Determine the (x, y) coordinate at the center of the cell enclosing the given text.  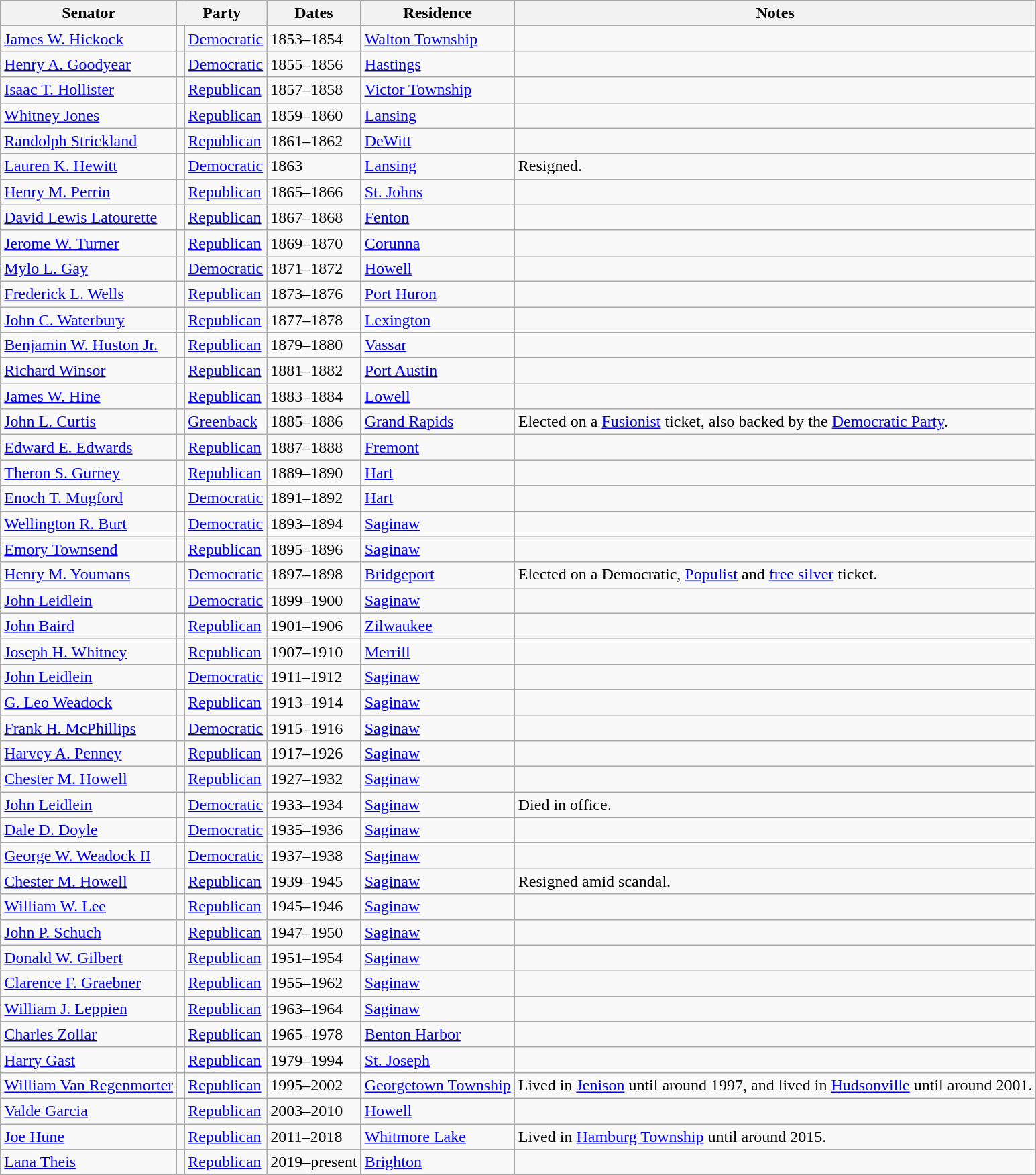
Resigned amid scandal. (775, 881)
William J. Leppien (89, 1009)
Died in office. (775, 805)
James W. Hine (89, 396)
Theron S. Gurney (89, 473)
Isaac T. Hollister (89, 90)
Wellington R. Burt (89, 524)
1871–1872 (314, 268)
1955–1962 (314, 983)
Lived in Hamburg Township until around 2015. (775, 1137)
John L. Curtis (89, 422)
Valde Garcia (89, 1111)
G. Leo Weadock (89, 702)
Walton Township (437, 39)
1887–1888 (314, 447)
1891–1892 (314, 498)
1889–1890 (314, 473)
Charles Zollar (89, 1034)
1885–1886 (314, 422)
1947–1950 (314, 932)
1995–2002 (314, 1085)
1855–1856 (314, 64)
1865–1866 (314, 192)
1899–1900 (314, 600)
1867–1868 (314, 217)
Benton Harbor (437, 1034)
William W. Lee (89, 907)
St. Johns (437, 192)
1939–1945 (314, 881)
Dale D. Doyle (89, 830)
1979–1994 (314, 1060)
2019–present (314, 1162)
Resigned. (775, 166)
Richard Winsor (89, 371)
Clarence F. Graebner (89, 983)
Merrill (437, 651)
Emory Townsend (89, 549)
Greenback (225, 422)
Notes (775, 13)
1945–1946 (314, 907)
1951–1954 (314, 958)
1859–1860 (314, 115)
1917–1926 (314, 754)
Whitmore Lake (437, 1137)
1861–1862 (314, 141)
DeWitt (437, 141)
Port Austin (437, 371)
Frank H. McPhillips (89, 728)
James W. Hickock (89, 39)
Party (222, 13)
Lana Theis (89, 1162)
Mylo L. Gay (89, 268)
Port Huron (437, 294)
1881–1882 (314, 371)
Lowell (437, 396)
Residence (437, 13)
1913–1914 (314, 702)
1935–1936 (314, 830)
2003–2010 (314, 1111)
1893–1894 (314, 524)
St. Joseph (437, 1060)
Elected on a Fusionist ticket, also backed by the Democratic Party. (775, 422)
Dates (314, 13)
1883–1884 (314, 396)
Edward E. Edwards (89, 447)
Jerome W. Turner (89, 243)
1879–1880 (314, 345)
1933–1934 (314, 805)
Brighton (437, 1162)
George W. Weadock II (89, 856)
2011–2018 (314, 1137)
1911–1912 (314, 677)
Senator (89, 13)
Victor Township (437, 90)
Whitney Jones (89, 115)
Donald W. Gilbert (89, 958)
1897–1898 (314, 575)
Grand Rapids (437, 422)
William Van Regenmorter (89, 1085)
1877–1878 (314, 320)
John Baird (89, 626)
1863 (314, 166)
John P. Schuch (89, 932)
Hastings (437, 64)
Joseph H. Whitney (89, 651)
Georgetown Township (437, 1085)
Fremont (437, 447)
David Lewis Latourette (89, 217)
Corunna (437, 243)
1853–1854 (314, 39)
Bridgeport (437, 575)
Henry M. Youmans (89, 575)
1907–1910 (314, 651)
Henry M. Perrin (89, 192)
1873–1876 (314, 294)
1901–1906 (314, 626)
Frederick L. Wells (89, 294)
1927–1932 (314, 779)
1869–1870 (314, 243)
Harry Gast (89, 1060)
John C. Waterbury (89, 320)
Lauren K. Hewitt (89, 166)
1963–1964 (314, 1009)
1857–1858 (314, 90)
Joe Hune (89, 1137)
1895–1896 (314, 549)
1937–1938 (314, 856)
Enoch T. Mugford (89, 498)
Lexington (437, 320)
Zilwaukee (437, 626)
Benjamin W. Huston Jr. (89, 345)
Elected on a Democratic, Populist and free silver ticket. (775, 575)
Henry A. Goodyear (89, 64)
1915–1916 (314, 728)
Fenton (437, 217)
Harvey A. Penney (89, 754)
Lived in Jenison until around 1997, and lived in Hudsonville until around 2001. (775, 1085)
Vassar (437, 345)
Randolph Strickland (89, 141)
1965–1978 (314, 1034)
